Provide the (X, Y) coordinate of the cell's center where the given text is located.  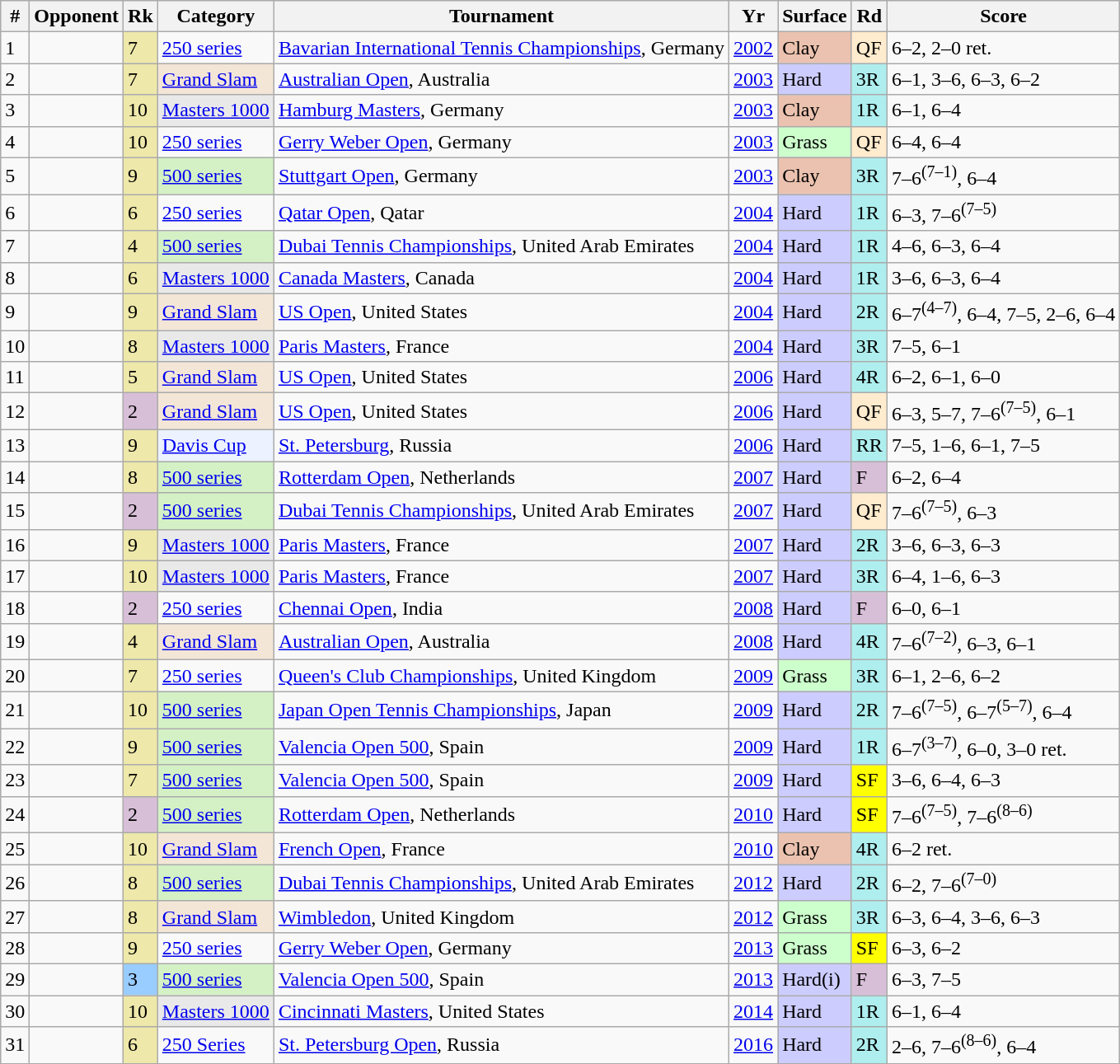
15 (15, 511)
6–7(4–7), 6–4, 7–5, 2–6, 6–4 (1003, 312)
11 (15, 377)
7–6(7–1), 6–4 (1003, 176)
250 Series (216, 1045)
6–2, 6–1, 6–0 (1003, 377)
Qatar Open, Qatar (501, 213)
7–6(7–5), 7–6(8–6) (1003, 814)
Cincinnati Masters, United States (501, 1011)
24 (15, 814)
13 (15, 446)
7–6(7–5), 6–3 (1003, 511)
25 (15, 849)
Chennai Open, India (501, 607)
23 (15, 780)
12 (15, 412)
Category (216, 16)
29 (15, 979)
6–1, 3–6, 6–3, 6–2 (1003, 79)
28 (15, 948)
3–6, 6–4, 6–3 (1003, 780)
St. Petersburg, Russia (501, 446)
2014 (753, 1011)
6–3, 7–5 (1003, 979)
19 (15, 641)
Bavarian International Tennis Championships, Germany (501, 48)
31 (15, 1045)
18 (15, 607)
6–3, 5–7, 7–6(7–5), 6–1 (1003, 412)
Canada Masters, Canada (501, 278)
2016 (753, 1045)
RR (869, 446)
Stuttgart Open, Germany (501, 176)
French Open, France (501, 849)
3–6, 6–3, 6–4 (1003, 278)
2002 (753, 48)
Wimbledon, United Kingdom (501, 916)
6–2 ret. (1003, 849)
# (15, 16)
6–3, 7–6(7–5) (1003, 213)
7–6(7–2), 6–3, 6–1 (1003, 641)
6–2, 6–4 (1003, 477)
6–2, 2–0 ret. (1003, 48)
6–7(3–7), 6–0, 3–0 ret. (1003, 747)
22 (15, 747)
6–2, 7–6(7–0) (1003, 884)
6–4, 1–6, 6–3 (1003, 576)
Japan Open Tennis Championships, Japan (501, 710)
2–6, 7–6(8–6), 6–4 (1003, 1045)
21 (15, 710)
Yr (753, 16)
Score (1003, 16)
6–0, 6–1 (1003, 607)
7–5, 1–6, 6–1, 7–5 (1003, 446)
26 (15, 884)
Rd (869, 16)
7–6(7–5), 6–7(5–7), 6–4 (1003, 710)
16 (15, 545)
20 (15, 676)
St. Petersburg Open, Russia (501, 1045)
Tournament (501, 16)
17 (15, 576)
6–4, 6–4 (1003, 142)
Surface (815, 16)
Rk (141, 16)
1 (15, 48)
6–1, 2–6, 6–2 (1003, 676)
6–3, 6–4, 3–6, 6–3 (1003, 916)
3–6, 6–3, 6–3 (1003, 545)
30 (15, 1011)
Opponent (77, 16)
Hamburg Masters, Germany (501, 110)
Queen's Club Championships, United Kingdom (501, 676)
4–6, 6–3, 6–4 (1003, 246)
14 (15, 477)
6–3, 6–2 (1003, 948)
27 (15, 916)
Davis Cup (216, 446)
Hard(i) (815, 979)
7–5, 6–1 (1003, 346)
